For the text-containing cell, return its midpoint in (x, y) coordinate format. 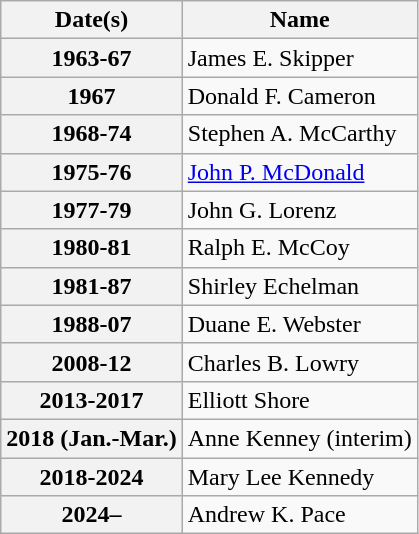
Charles B. Lowry (300, 362)
1977-79 (92, 210)
Elliott Shore (300, 400)
John G. Lorenz (300, 210)
Shirley Echelman (300, 286)
1968-74 (92, 134)
Anne Kenney (interim) (300, 438)
John P. McDonald (300, 172)
2013-2017 (92, 400)
Mary Lee Kennedy (300, 477)
Andrew K. Pace (300, 515)
2018-2024 (92, 477)
2008-12 (92, 362)
2024– (92, 515)
Donald F. Cameron (300, 96)
Date(s) (92, 20)
James E. Skipper (300, 58)
Duane E. Webster (300, 324)
2018 (Jan.-Mar.) (92, 438)
1975-76 (92, 172)
1980-81 (92, 248)
1981-87 (92, 286)
Stephen A. McCarthy (300, 134)
1967 (92, 96)
Name (300, 20)
Ralph E. McCoy (300, 248)
1963-67 (92, 58)
1988-07 (92, 324)
